Provide the (x, y) coordinate of the cell's center where the given text is located.  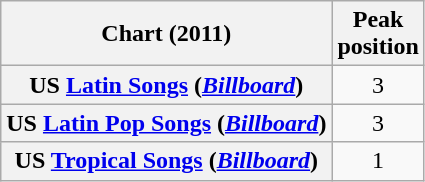
US Latin Songs (Billboard) (166, 85)
Chart (2011) (166, 34)
Peakposition (378, 34)
US Latin Pop Songs (Billboard) (166, 123)
1 (378, 161)
US Tropical Songs (Billboard) (166, 161)
